Output the [X, Y] coordinate of the center of the cell containing the given text.  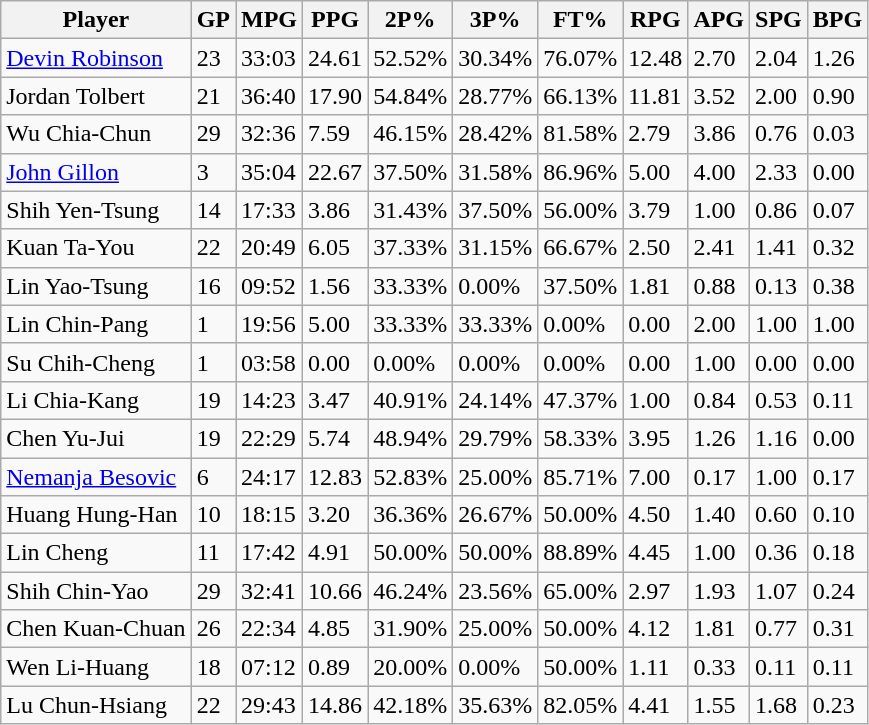
0.07 [837, 210]
Wen Li-Huang [96, 667]
0.38 [837, 286]
03:58 [270, 362]
29:43 [270, 705]
Lu Chun-Hsiang [96, 705]
APG [719, 20]
17.90 [336, 96]
22:34 [270, 629]
BPG [837, 20]
3.79 [656, 210]
32:36 [270, 134]
0.90 [837, 96]
0.89 [336, 667]
RPG [656, 20]
Chen Kuan-Chuan [96, 629]
40.91% [410, 400]
4.12 [656, 629]
17:42 [270, 553]
33:03 [270, 58]
17:33 [270, 210]
26 [213, 629]
0.86 [779, 210]
28.77% [496, 96]
0.84 [719, 400]
31.15% [496, 248]
John Gillon [96, 172]
23 [213, 58]
22.67 [336, 172]
0.10 [837, 515]
11.81 [656, 96]
7.00 [656, 477]
0.13 [779, 286]
Shih Chin-Yao [96, 591]
36:40 [270, 96]
52.52% [410, 58]
24:17 [270, 477]
2.04 [779, 58]
29.79% [496, 438]
Kuan Ta-You [96, 248]
81.58% [580, 134]
Huang Hung-Han [96, 515]
14:23 [270, 400]
Shih Yen-Tsung [96, 210]
Lin Yao-Tsung [96, 286]
0.36 [779, 553]
1.68 [779, 705]
18:15 [270, 515]
31.90% [410, 629]
85.71% [580, 477]
4.85 [336, 629]
37.33% [410, 248]
32:41 [270, 591]
42.18% [410, 705]
66.13% [580, 96]
22:29 [270, 438]
56.00% [580, 210]
35.63% [496, 705]
36.36% [410, 515]
6 [213, 477]
0.88 [719, 286]
Lin Cheng [96, 553]
0.32 [837, 248]
PPG [336, 20]
26.67% [496, 515]
2.79 [656, 134]
2.70 [719, 58]
31.58% [496, 172]
46.15% [410, 134]
0.31 [837, 629]
48.94% [410, 438]
46.24% [410, 591]
14 [213, 210]
10.66 [336, 591]
0.76 [779, 134]
0.23 [837, 705]
11 [213, 553]
30.34% [496, 58]
3.20 [336, 515]
0.24 [837, 591]
1.16 [779, 438]
1.41 [779, 248]
28.42% [496, 134]
Jordan Tolbert [96, 96]
3 [213, 172]
3P% [496, 20]
Devin Robinson [96, 58]
23.56% [496, 591]
3.95 [656, 438]
0.33 [719, 667]
19:56 [270, 324]
0.60 [779, 515]
2.50 [656, 248]
82.05% [580, 705]
Li Chia-Kang [96, 400]
88.89% [580, 553]
Player [96, 20]
20.00% [410, 667]
3.52 [719, 96]
0.18 [837, 553]
7.59 [336, 134]
2.97 [656, 591]
4.91 [336, 553]
FT% [580, 20]
4.45 [656, 553]
20:49 [270, 248]
86.96% [580, 172]
2.41 [719, 248]
Su Chih-Cheng [96, 362]
Wu Chia-Chun [96, 134]
5.74 [336, 438]
Nemanja Besovic [96, 477]
24.61 [336, 58]
Lin Chin-Pang [96, 324]
6.05 [336, 248]
SPG [779, 20]
1.40 [719, 515]
4.50 [656, 515]
1.93 [719, 591]
14.86 [336, 705]
16 [213, 286]
1.07 [779, 591]
24.14% [496, 400]
0.03 [837, 134]
3.47 [336, 400]
GP [213, 20]
2.33 [779, 172]
31.43% [410, 210]
35:04 [270, 172]
1.56 [336, 286]
12.48 [656, 58]
0.53 [779, 400]
66.67% [580, 248]
58.33% [580, 438]
47.37% [580, 400]
65.00% [580, 591]
10 [213, 515]
MPG [270, 20]
4.00 [719, 172]
21 [213, 96]
52.83% [410, 477]
4.41 [656, 705]
54.84% [410, 96]
0.77 [779, 629]
1.55 [719, 705]
1.11 [656, 667]
18 [213, 667]
2P% [410, 20]
09:52 [270, 286]
76.07% [580, 58]
07:12 [270, 667]
12.83 [336, 477]
Chen Yu-Jui [96, 438]
